Output the [X, Y] coordinate of the center of the cell containing the given text.  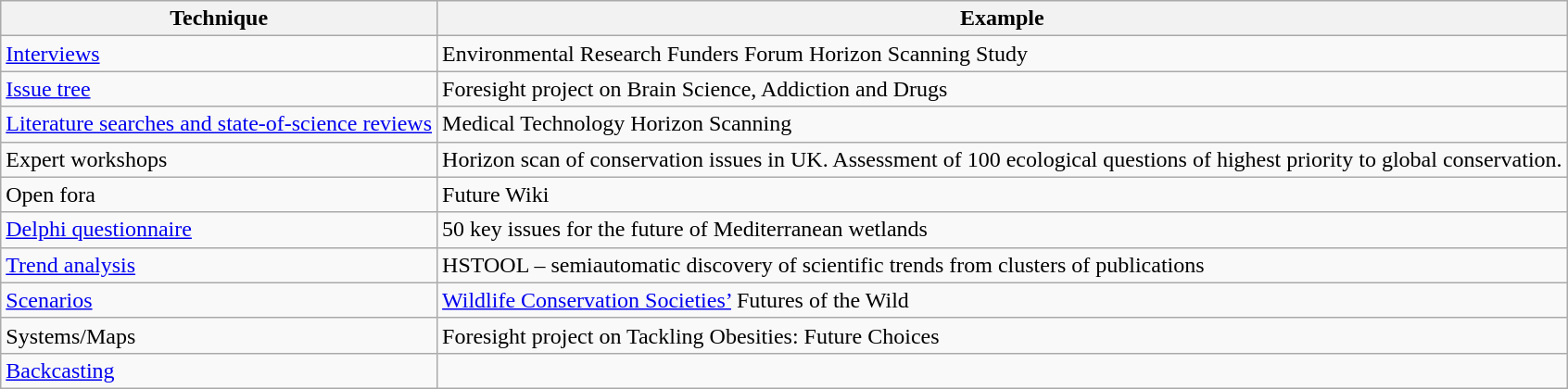
Trend analysis [219, 265]
Open fora [219, 194]
Foresight project on Tackling Obesities: Future Choices [1003, 335]
Medical Technology Horizon Scanning [1003, 124]
Scenarios [219, 300]
Wildlife Conservation Societies’ Futures of the Wild [1003, 300]
Horizon scan of conservation issues in UK. Assessment of 100 ecological questions of highest priority to global conservation. [1003, 159]
Example [1003, 19]
Interviews [219, 54]
Delphi questionnaire [219, 230]
Future Wiki [1003, 194]
50 key issues for the future of Mediterranean wetlands [1003, 230]
Literature searches and state-of-science reviews [219, 124]
Issue tree [219, 89]
Systems/Maps [219, 335]
Foresight project on Brain Science, Addiction and Drugs [1003, 89]
Technique [219, 19]
HSTOOL – semiautomatic discovery of scientific trends from clusters of publications [1003, 265]
Environmental Research Funders Forum Horizon Scanning Study [1003, 54]
Backcasting [219, 370]
Expert workshops [219, 159]
